Return (X, Y) of the center of cell containing provided text 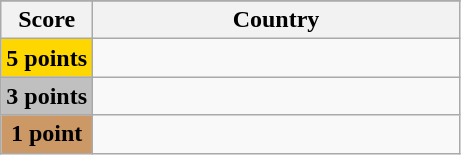
Country (276, 20)
1 point (47, 134)
Score (47, 20)
3 points (47, 96)
5 points (47, 58)
